Search for the cell housing the specified text and yield its [x, y] center coordinate. 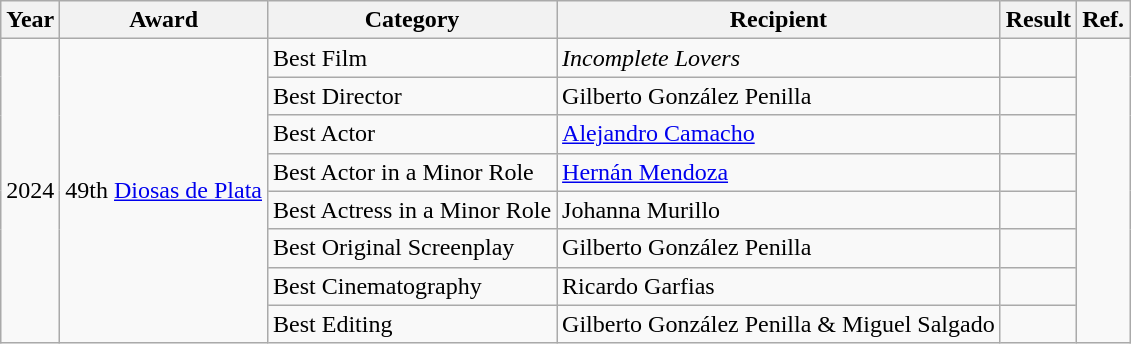
Ref. [1104, 20]
Category [412, 20]
Best Original Screenplay [412, 248]
Recipient [779, 20]
Best Actor [412, 134]
Alejandro Camacho [779, 134]
49th Diosas de Plata [164, 191]
Year [30, 20]
Best Actress in a Minor Role [412, 210]
Best Actor in a Minor Role [412, 172]
2024 [30, 191]
Gilberto González Penilla & Miguel Salgado [779, 324]
Hernán Mendoza [779, 172]
Best Editing [412, 324]
Result [1038, 20]
Award [164, 20]
Best Film [412, 58]
Johanna Murillo [779, 210]
Best Director [412, 96]
Best Cinematography [412, 286]
Ricardo Garfias [779, 286]
Incomplete Lovers [779, 58]
